Return [x, y] of the center of cell containing provided text 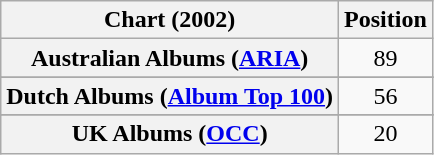
Chart (2002) [170, 20]
Australian Albums (ARIA) [170, 58]
20 [386, 134]
56 [386, 96]
Position [386, 20]
UK Albums (OCC) [170, 134]
89 [386, 58]
Dutch Albums (Album Top 100) [170, 96]
